Find where the given text appears and provide that cell's center as [x, y] coordinate. 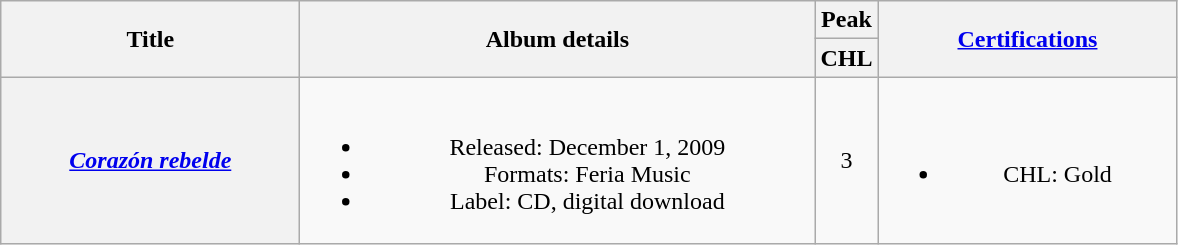
CHL [846, 58]
Released: December 1, 2009Formats: Feria MusicLabel: CD, digital download [558, 160]
Title [150, 39]
Album details [558, 39]
Certifications [1028, 39]
3 [846, 160]
Corazón rebelde [150, 160]
CHL: Gold [1028, 160]
Peak [846, 20]
